Search for the cell housing the specified text and yield its [X, Y] center coordinate. 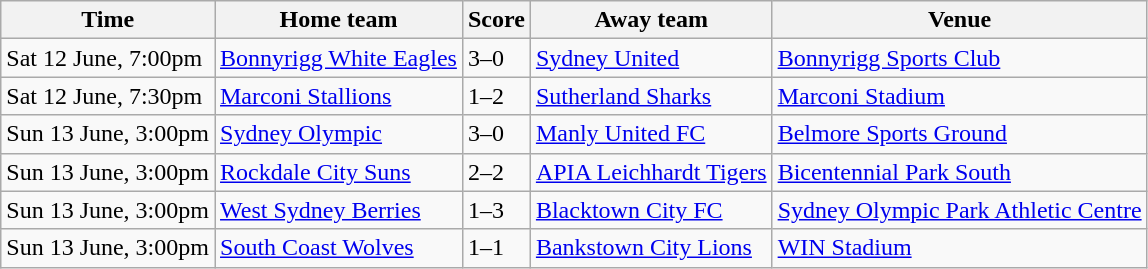
Home team [338, 20]
1–3 [496, 210]
Away team [651, 20]
West Sydney Berries [338, 210]
Venue [960, 20]
Rockdale City Suns [338, 172]
APIA Leichhardt Tigers [651, 172]
Sydney Olympic [338, 134]
1–1 [496, 248]
Time [108, 20]
Bonnyrigg White Eagles [338, 58]
Sat 12 June, 7:30pm [108, 96]
Marconi Stadium [960, 96]
Bonnyrigg Sports Club [960, 58]
Score [496, 20]
1–2 [496, 96]
Belmore Sports Ground [960, 134]
WIN Stadium [960, 248]
Sydney United [651, 58]
Blacktown City FC [651, 210]
Bicentennial Park South [960, 172]
Bankstown City Lions [651, 248]
Marconi Stallions [338, 96]
South Coast Wolves [338, 248]
Sutherland Sharks [651, 96]
Manly United FC [651, 134]
Sydney Olympic Park Athletic Centre [960, 210]
Sat 12 June, 7:00pm [108, 58]
2–2 [496, 172]
